Capture the cell that displays the provided text and extract its [X, Y] central coordinate. 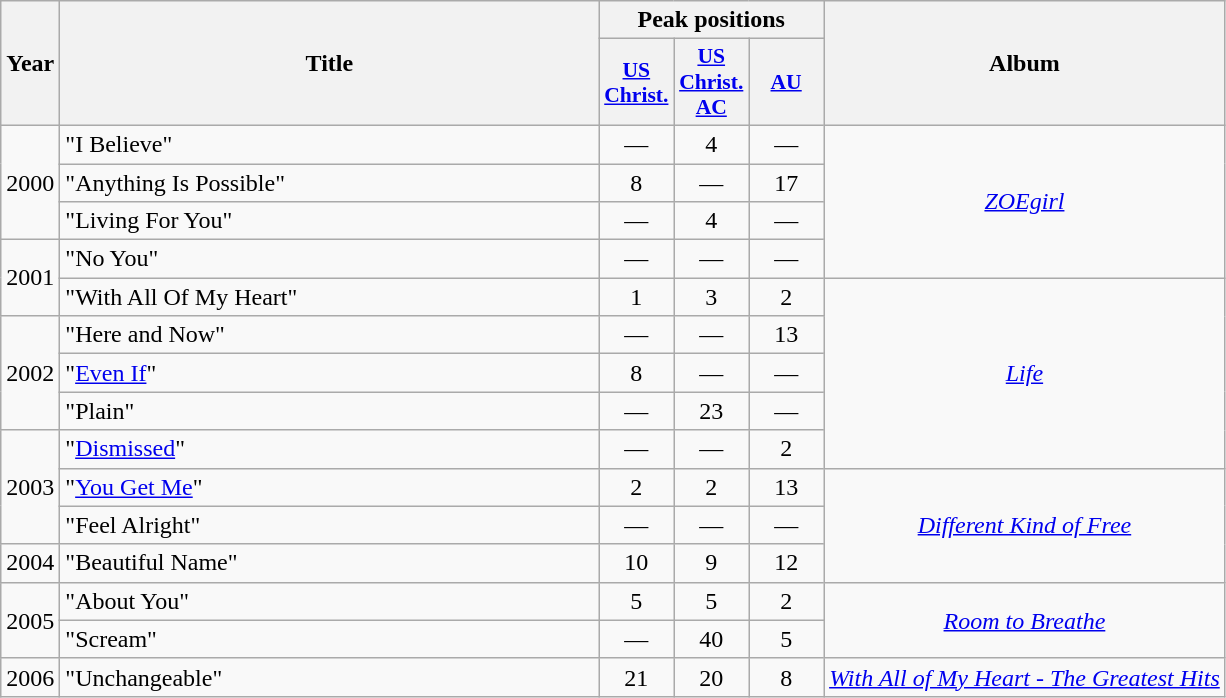
With All of My Heart - The Greatest Hits [1025, 677]
"No You" [330, 259]
"Even If" [330, 373]
"Feel Alright" [330, 525]
2004 [30, 563]
Year [30, 64]
Different Kind of Free [1025, 525]
"Beautiful Name" [330, 563]
9 [712, 563]
2003 [30, 487]
Album [1025, 64]
"Anything Is Possible" [330, 183]
1 [636, 297]
"About You" [330, 601]
US Christ. [636, 82]
2000 [30, 182]
"Living For You" [330, 221]
Peak positions [712, 20]
Room to Breathe [1025, 620]
10 [636, 563]
3 [712, 297]
Title [330, 64]
2002 [30, 373]
"Scream" [330, 639]
"Plain" [330, 411]
"I Believe" [330, 144]
20 [712, 677]
12 [786, 563]
"You Get Me" [330, 487]
2006 [30, 677]
"With All Of My Heart" [330, 297]
AU [786, 82]
40 [712, 639]
2005 [30, 620]
23 [712, 411]
21 [636, 677]
"Here and Now" [330, 335]
17 [786, 183]
ZOEgirl [1025, 201]
2001 [30, 278]
US Christ. AC [712, 82]
"Unchangeable" [330, 677]
"Dismissed" [330, 449]
Life [1025, 373]
